Capture the cell that displays the provided text and extract its [x, y] central coordinate. 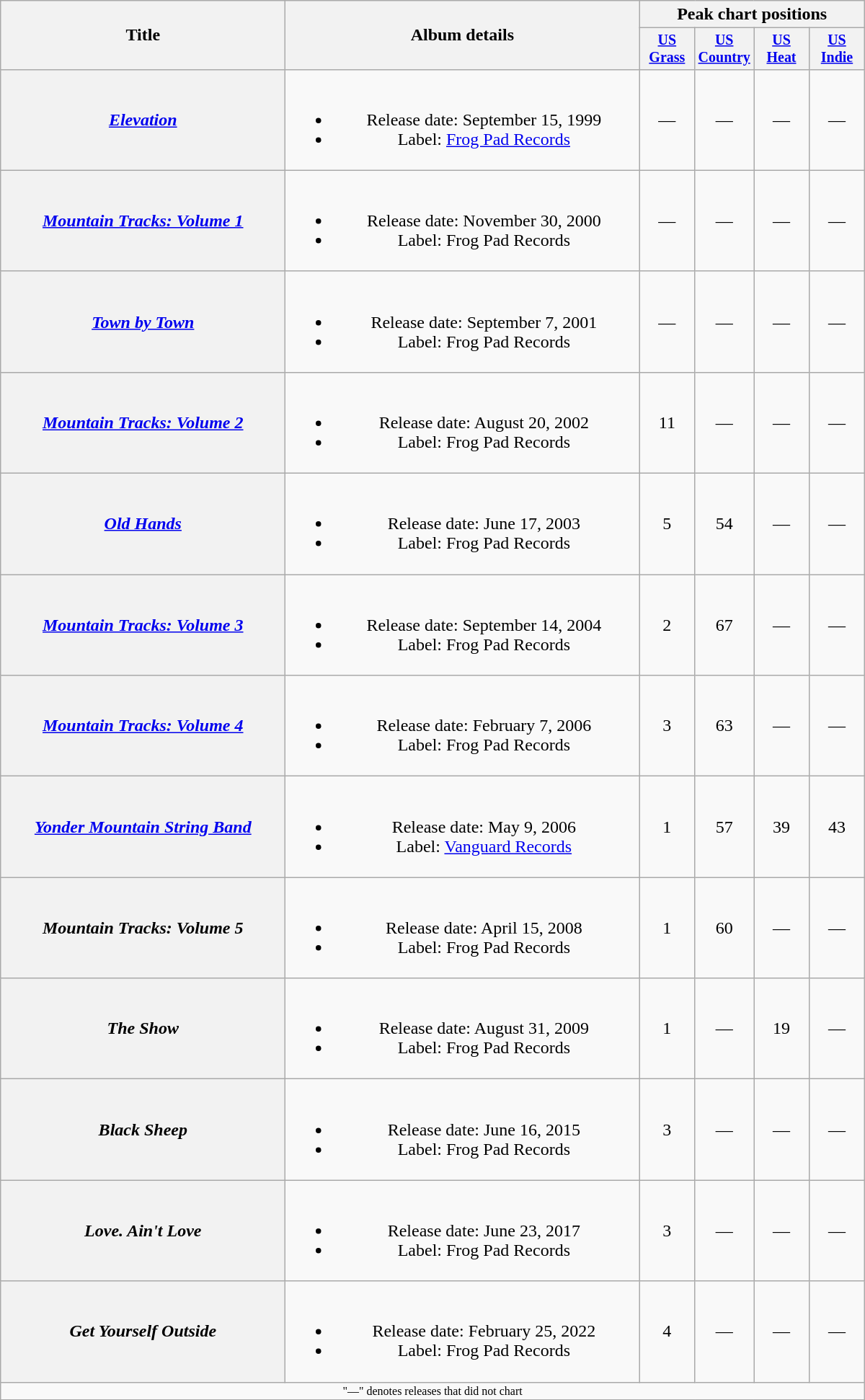
Get Yourself Outside [143, 1332]
Mountain Tracks: Volume 4 [143, 726]
Town by Town [143, 322]
US Heat [781, 49]
Title [143, 35]
Love. Ain't Love [143, 1231]
4 [667, 1332]
Release date: September 7, 2001Label: Frog Pad Records [463, 322]
Release date: November 30, 2000Label: Frog Pad Records [463, 221]
Mountain Tracks: Volume 3 [143, 625]
5 [667, 524]
Release date: February 25, 2022Label: Frog Pad Records [463, 1332]
67 [724, 625]
Release date: June 16, 2015Label: Frog Pad Records [463, 1130]
11 [667, 422]
57 [724, 827]
54 [724, 524]
Elevation [143, 120]
"—" denotes releases that did not chart [432, 1391]
Peak chart positions [753, 14]
US Country [724, 49]
Release date: September 14, 2004Label: Frog Pad Records [463, 625]
19 [781, 1029]
Black Sheep [143, 1130]
The Show [143, 1029]
Release date: August 20, 2002Label: Frog Pad Records [463, 422]
US Grass [667, 49]
Release date: August 31, 2009Label: Frog Pad Records [463, 1029]
Release date: May 9, 2006Label: Vanguard Records [463, 827]
Release date: June 23, 2017Label: Frog Pad Records [463, 1231]
Release date: June 17, 2003Label: Frog Pad Records [463, 524]
Mountain Tracks: Volume 5 [143, 928]
Yonder Mountain String Band [143, 827]
Old Hands [143, 524]
39 [781, 827]
Album details [463, 35]
43 [836, 827]
US Indie [836, 49]
Mountain Tracks: Volume 1 [143, 221]
Release date: September 15, 1999Label: Frog Pad Records [463, 120]
2 [667, 625]
63 [724, 726]
Release date: February 7, 2006Label: Frog Pad Records [463, 726]
60 [724, 928]
Release date: April 15, 2008Label: Frog Pad Records [463, 928]
Mountain Tracks: Volume 2 [143, 422]
